Determine the [x, y] coordinate at the center of the cell enclosing the given text.  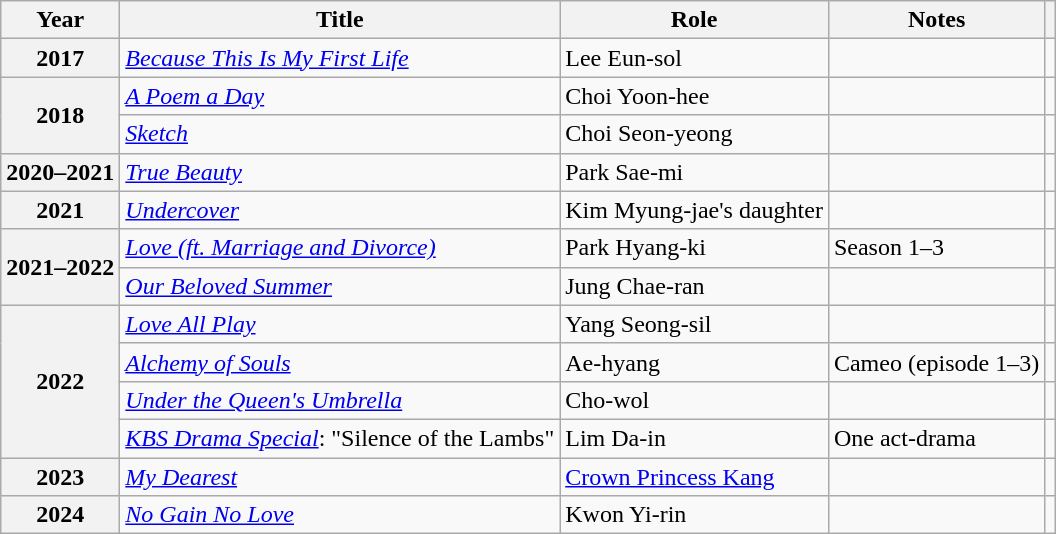
KBS Drama Special: "Silence of the Lambs" [340, 438]
Yang Seong-sil [694, 324]
No Gain No Love [340, 515]
Crown Princess Kang [694, 477]
Alchemy of Souls [340, 362]
Sketch [340, 134]
2020–2021 [60, 172]
Title [340, 20]
Kwon Yi-rin [694, 515]
Ae-hyang [694, 362]
Love All Play [340, 324]
Role [694, 20]
2021 [60, 210]
Park Hyang-ki [694, 248]
Our Beloved Summer [340, 286]
Under the Queen's Umbrella [340, 400]
2022 [60, 381]
Jung Chae-ran [694, 286]
Park Sae-mi [694, 172]
My Dearest [340, 477]
Notes [936, 20]
2017 [60, 58]
Lim Da-in [694, 438]
Love (ft. Marriage and Divorce) [340, 248]
Because This Is My First Life [340, 58]
A Poem a Day [340, 96]
2021–2022 [60, 267]
Year [60, 20]
Choi Yoon-hee [694, 96]
2024 [60, 515]
Lee Eun-sol [694, 58]
True Beauty [340, 172]
2023 [60, 477]
2018 [60, 115]
Cameo (episode 1–3) [936, 362]
Undercover [340, 210]
One act-drama [936, 438]
Season 1–3 [936, 248]
Choi Seon-yeong [694, 134]
Kim Myung-jae's daughter [694, 210]
Cho-wol [694, 400]
